Scan for the cell matching the given text and deliver its [x, y] coordinate at center. 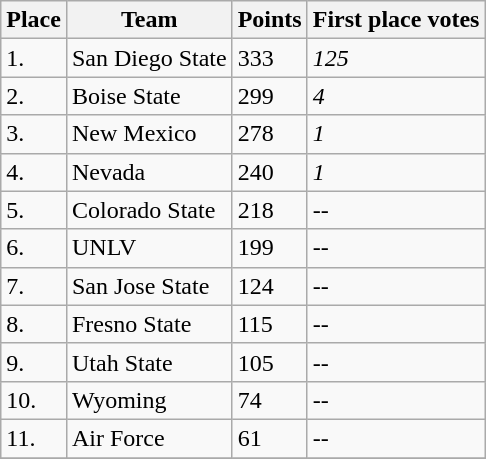
278 [270, 134]
4. [34, 172]
74 [270, 400]
2. [34, 96]
Nevada [149, 172]
First place votes [396, 20]
Utah State [149, 362]
Boise State [149, 96]
333 [270, 58]
Points [270, 20]
9. [34, 362]
299 [270, 96]
Team [149, 20]
7. [34, 286]
Place [34, 20]
San Jose State [149, 286]
8. [34, 324]
Fresno State [149, 324]
105 [270, 362]
11. [34, 438]
New Mexico [149, 134]
Air Force [149, 438]
3. [34, 134]
Wyoming [149, 400]
4 [396, 96]
10. [34, 400]
UNLV [149, 248]
San Diego State [149, 58]
240 [270, 172]
124 [270, 286]
61 [270, 438]
115 [270, 324]
218 [270, 210]
125 [396, 58]
Colorado State [149, 210]
1. [34, 58]
5. [34, 210]
199 [270, 248]
6. [34, 248]
